Determine the (X, Y) coordinate at the center of the cell enclosing the given text.  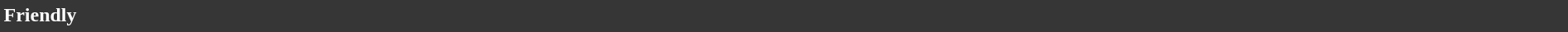
Friendly (784, 15)
